Extract the [x, y] coordinate from the center of the cell holding the provided text.  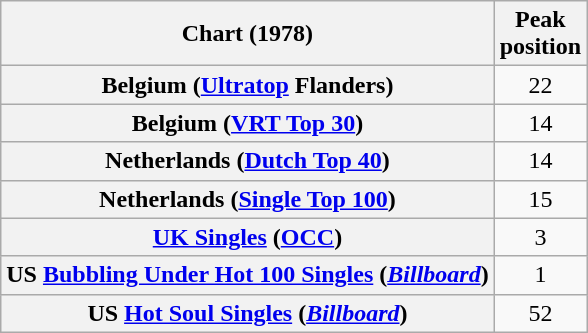
52 [540, 313]
1 [540, 275]
UK Singles (OCC) [248, 237]
Peakposition [540, 34]
Netherlands (Dutch Top 40) [248, 161]
22 [540, 85]
3 [540, 237]
Netherlands (Single Top 100) [248, 199]
Chart (1978) [248, 34]
US Hot Soul Singles (Billboard) [248, 313]
Belgium (Ultratop Flanders) [248, 85]
US Bubbling Under Hot 100 Singles (Billboard) [248, 275]
15 [540, 199]
Belgium (VRT Top 30) [248, 123]
